Determine the [x, y] coordinate at the center of the cell enclosing the given text.  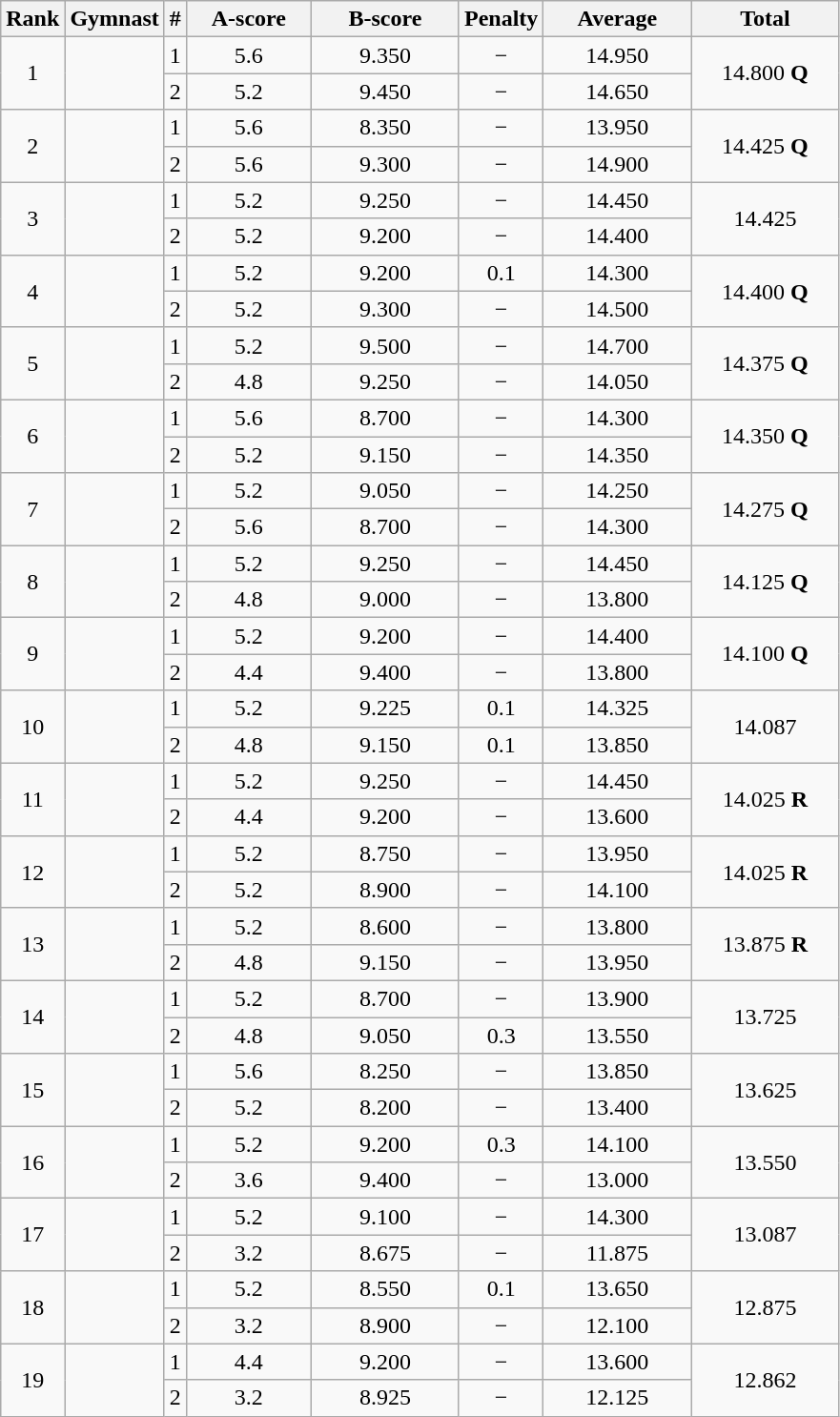
7 [32, 509]
Total [765, 19]
8.750 [385, 853]
14.650 [618, 92]
5 [32, 363]
13.400 [618, 1108]
B-score [385, 19]
8.250 [385, 1072]
14.800 Q [765, 73]
13.087 [765, 1235]
# [175, 19]
8.350 [385, 128]
A-score [248, 19]
12.862 [765, 1380]
9.350 [385, 55]
8.200 [385, 1108]
15 [32, 1090]
14.050 [618, 381]
14.900 [618, 164]
12.125 [618, 1398]
9.000 [385, 600]
11 [32, 799]
17 [32, 1235]
Rank [32, 19]
14.375 Q [765, 363]
11.875 [618, 1253]
19 [32, 1380]
13.725 [765, 1017]
18 [32, 1307]
12.100 [618, 1325]
9.500 [385, 345]
14.125 Q [765, 582]
14.425 Q [765, 146]
13.900 [618, 998]
4 [32, 291]
13.625 [765, 1090]
8.675 [385, 1253]
13 [32, 944]
8 [32, 582]
Penalty [501, 19]
14.400 Q [765, 291]
3.6 [248, 1181]
14.275 Q [765, 509]
14.700 [618, 345]
10 [32, 727]
6 [32, 436]
13.650 [618, 1289]
16 [32, 1162]
14.500 [618, 309]
14.350 [618, 455]
13.000 [618, 1181]
14.350 Q [765, 436]
9.450 [385, 92]
14.087 [765, 727]
8.600 [385, 926]
14.950 [618, 55]
12.875 [765, 1307]
14.250 [618, 491]
9.225 [385, 708]
13.875 R [765, 944]
Average [618, 19]
Gymnast [114, 19]
8.550 [385, 1289]
14 [32, 1017]
9.100 [385, 1217]
9 [32, 654]
14.325 [618, 708]
12 [32, 872]
3 [32, 218]
14.425 [765, 218]
8.925 [385, 1398]
14.100 Q [765, 654]
